Pinpoint the cell where the given text exists, returning its [x, y] midpoint coordinate. 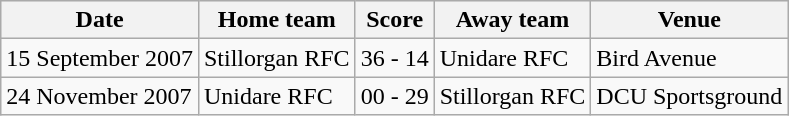
Score [394, 20]
15 September 2007 [100, 58]
Venue [690, 20]
Date [100, 20]
36 - 14 [394, 58]
Bird Avenue [690, 58]
00 - 29 [394, 96]
24 November 2007 [100, 96]
Away team [512, 20]
Home team [276, 20]
DCU Sportsground [690, 96]
